Identify which cell holds the provided text, then report its [x, y] central coordinate. 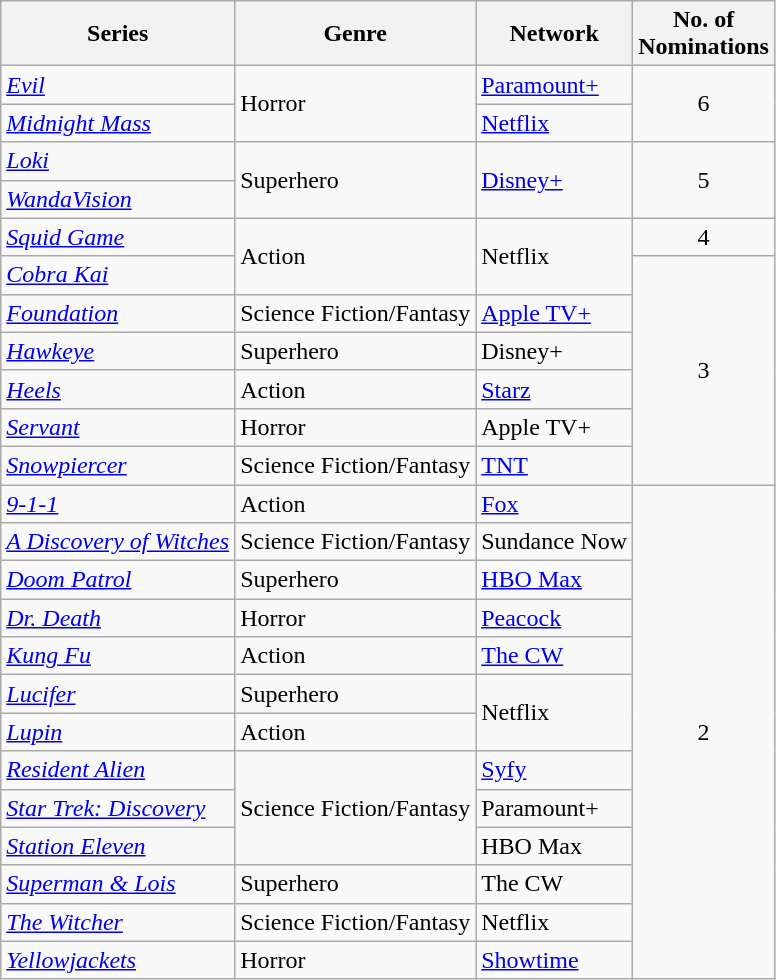
Showtime [554, 960]
Series [118, 34]
Cobra Kai [118, 275]
Evil [118, 85]
Foundation [118, 313]
Peacock [554, 618]
Snowpiercer [118, 465]
Hawkeye [118, 351]
2 [704, 732]
Lupin [118, 732]
No. ofNominations [704, 34]
Yellowjackets [118, 960]
4 [704, 237]
Sundance Now [554, 542]
A Discovery of Witches [118, 542]
Loki [118, 161]
5 [704, 180]
Kung Fu [118, 656]
3 [704, 370]
TNT [554, 465]
WandaVision [118, 199]
Station Eleven [118, 846]
Fox [554, 503]
Syfy [554, 770]
Heels [118, 389]
Superman & Lois [118, 884]
Resident Alien [118, 770]
Midnight Mass [118, 123]
Dr. Death [118, 618]
The Witcher [118, 922]
6 [704, 104]
Star Trek: Discovery [118, 808]
9-1-1 [118, 503]
Squid Game [118, 237]
Lucifer [118, 694]
Doom Patrol [118, 580]
Genre [356, 34]
Starz [554, 389]
Servant [118, 427]
Network [554, 34]
